For the text-containing cell, return its midpoint in (x, y) coordinate format. 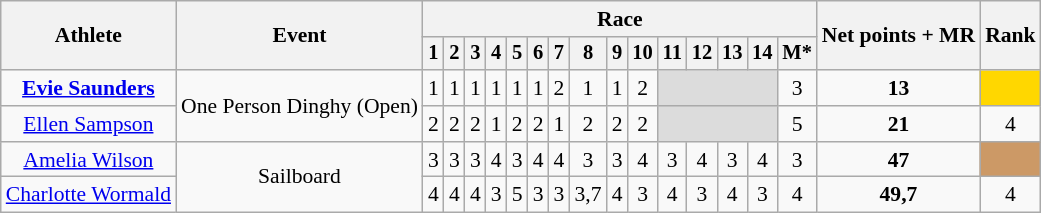
21 (898, 124)
11 (672, 54)
7 (560, 54)
10 (643, 54)
Evie Saunders (88, 88)
14 (762, 54)
9 (618, 54)
Race (620, 19)
Ellen Sampson (88, 124)
Rank (1010, 36)
Charlotte Wormald (88, 195)
8 (588, 54)
3,7 (588, 195)
Athlete (88, 36)
One Person Dinghy (Open) (300, 106)
M* (796, 54)
6 (538, 54)
49,7 (898, 195)
Net points + MR (898, 36)
Event (300, 36)
47 (898, 160)
Amelia Wilson (88, 160)
12 (702, 54)
Sailboard (300, 178)
